Identify which cell holds the provided text, then report its (x, y) central coordinate. 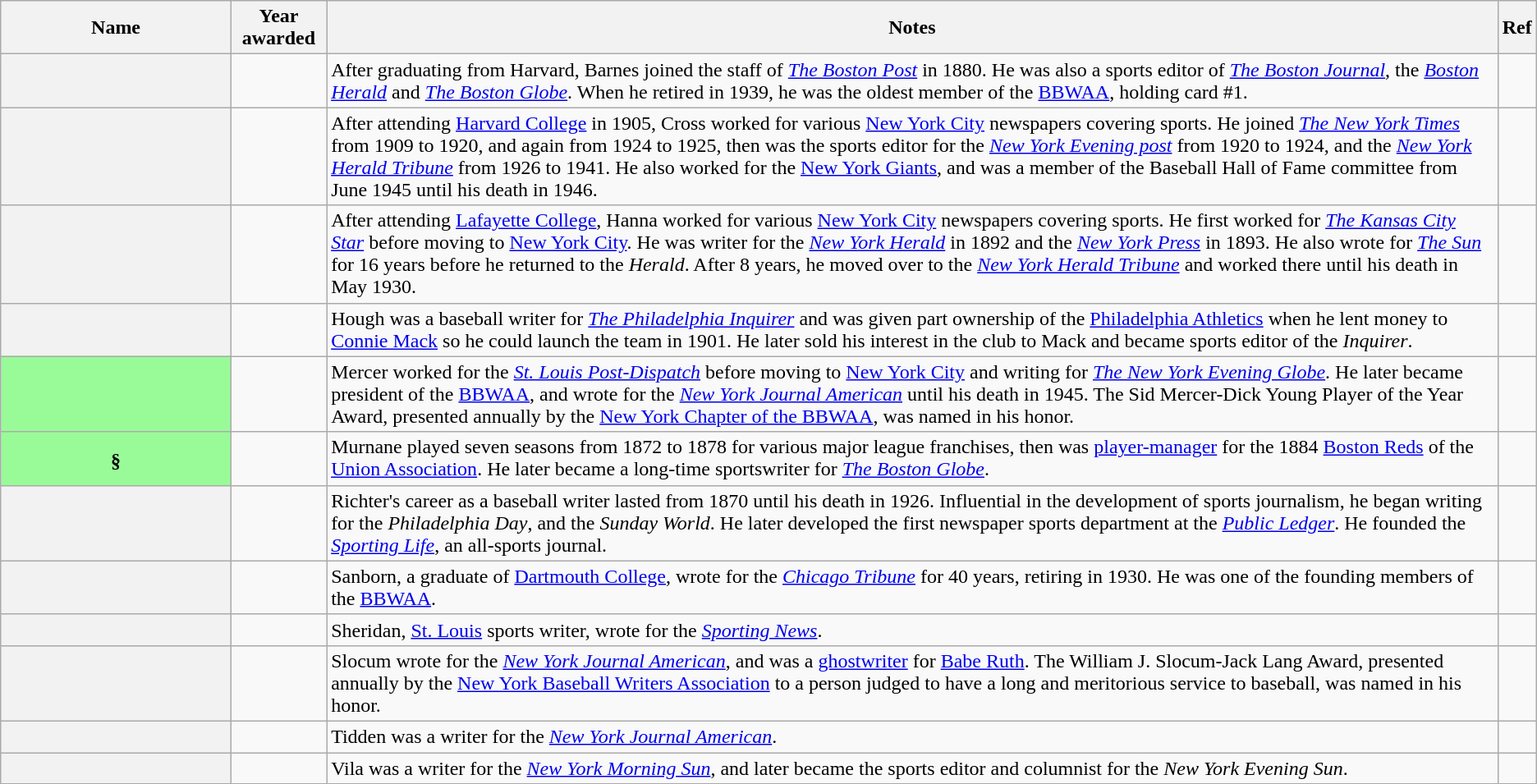
Year awarded (278, 28)
Ref (1517, 28)
Name (117, 28)
Vila was a writer for the New York Morning Sun, and later became the sports editor and columnist for the New York Evening Sun. (913, 768)
Sheridan, St. Louis sports writer, wrote for the Sporting News. (913, 630)
§ (117, 458)
Notes (913, 28)
Tidden was a writer for the New York Journal American. (913, 736)
